Return [X, Y] of the center of cell containing provided text 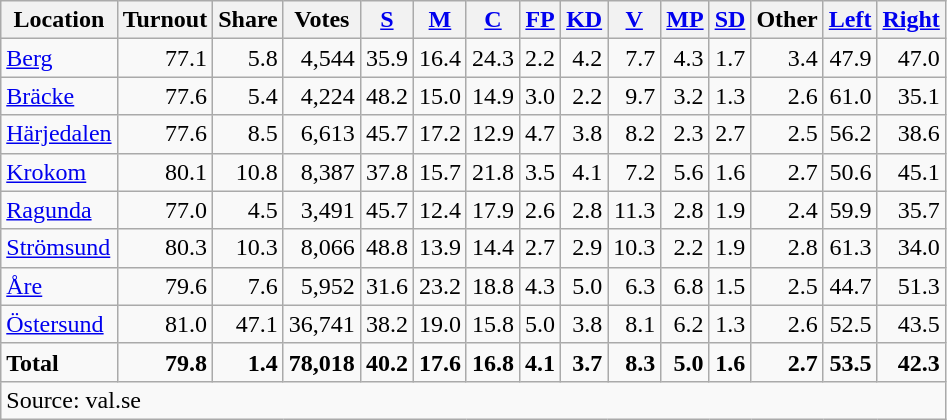
Share [248, 20]
KD [584, 20]
7.2 [634, 172]
8,387 [322, 172]
53.5 [850, 362]
3.4 [787, 58]
19.0 [440, 324]
21.8 [492, 172]
SD [730, 20]
Left [850, 20]
12.4 [440, 210]
6.2 [685, 324]
14.4 [492, 248]
52.5 [850, 324]
13.9 [440, 248]
51.3 [911, 286]
14.9 [492, 96]
11.3 [634, 210]
3.5 [540, 172]
56.2 [850, 134]
2.4 [787, 210]
9.7 [634, 96]
Other [787, 20]
Strömsund [59, 248]
50.6 [850, 172]
6,613 [322, 134]
77.1 [165, 58]
Krokom [59, 172]
1.4 [248, 362]
8.3 [634, 362]
6.8 [685, 286]
47.0 [911, 58]
Östersund [59, 324]
36,741 [322, 324]
8.5 [248, 134]
80.1 [165, 172]
37.8 [386, 172]
78,018 [322, 362]
Location [59, 20]
48.8 [386, 248]
7.7 [634, 58]
80.3 [165, 248]
2.9 [584, 248]
Right [911, 20]
4,544 [322, 58]
M [440, 20]
Åre [59, 286]
15.7 [440, 172]
8,066 [322, 248]
6.3 [634, 286]
4.7 [540, 134]
35.7 [911, 210]
38.2 [386, 324]
35.9 [386, 58]
17.9 [492, 210]
Bräcke [59, 96]
79.6 [165, 286]
79.8 [165, 362]
24.3 [492, 58]
38.6 [911, 134]
FP [540, 20]
47.1 [248, 324]
8.1 [634, 324]
3.7 [584, 362]
Härjedalen [59, 134]
MP [685, 20]
12.9 [492, 134]
Turnout [165, 20]
16.8 [492, 362]
1.7 [730, 58]
2.3 [685, 134]
48.2 [386, 96]
17.6 [440, 362]
3,491 [322, 210]
4.5 [248, 210]
16.4 [440, 58]
77.0 [165, 210]
47.9 [850, 58]
1.5 [730, 286]
61.3 [850, 248]
61.0 [850, 96]
Votes [322, 20]
Source: val.se [474, 400]
42.3 [911, 362]
15.8 [492, 324]
18.8 [492, 286]
V [634, 20]
8.2 [634, 134]
5.8 [248, 58]
81.0 [165, 324]
5,952 [322, 286]
Ragunda [59, 210]
59.9 [850, 210]
35.1 [911, 96]
C [492, 20]
31.6 [386, 286]
3.0 [540, 96]
23.2 [440, 286]
4,224 [322, 96]
44.7 [850, 286]
10.8 [248, 172]
15.0 [440, 96]
7.6 [248, 286]
S [386, 20]
17.2 [440, 134]
4.2 [584, 58]
Berg [59, 58]
40.2 [386, 362]
5.4 [248, 96]
45.1 [911, 172]
Total [59, 362]
3.2 [685, 96]
43.5 [911, 324]
5.6 [685, 172]
34.0 [911, 248]
